Identify which cell holds the provided text, then report its [X, Y] central coordinate. 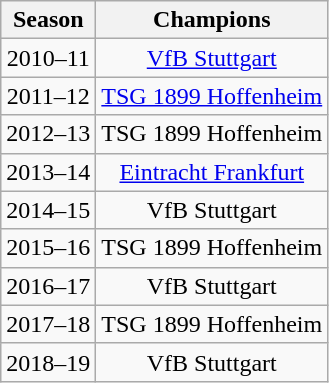
Eintracht Frankfurt [212, 172]
2010–11 [48, 58]
2013–14 [48, 172]
2012–13 [48, 134]
2017–18 [48, 324]
2011–12 [48, 96]
2016–17 [48, 286]
2014–15 [48, 210]
2018–19 [48, 362]
Champions [212, 20]
Season [48, 20]
2015–16 [48, 248]
